Identify which cell holds the provided text, then report its (x, y) central coordinate. 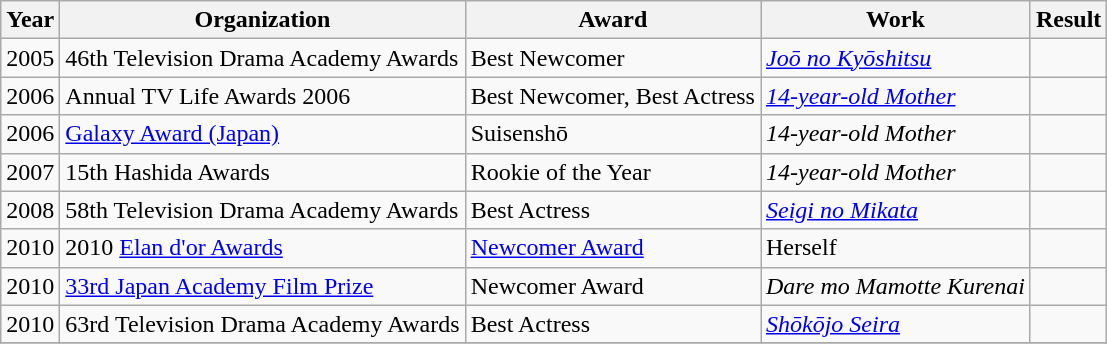
Best Newcomer, Best Actress (612, 96)
Rookie of the Year (612, 172)
15th Hashida Awards (262, 172)
Shōkōjo Seira (895, 324)
2010 Elan d'or Awards (262, 248)
Seigi no Mikata (895, 210)
2008 (30, 210)
46th Television Drama Academy Awards (262, 58)
58th Television Drama Academy Awards (262, 210)
Galaxy Award (Japan) (262, 134)
2005 (30, 58)
63rd Television Drama Academy Awards (262, 324)
Herself (895, 248)
Year (30, 20)
2007 (30, 172)
Work (895, 20)
Best Newcomer (612, 58)
33rd Japan Academy Film Prize (262, 286)
Organization (262, 20)
Suisenshō (612, 134)
Annual TV Life Awards 2006 (262, 96)
Dare mo Mamotte Kurenai (895, 286)
Joō no Kyōshitsu (895, 58)
Award (612, 20)
Result (1068, 20)
